Scan for the cell matching the given text and deliver its [x, y] coordinate at center. 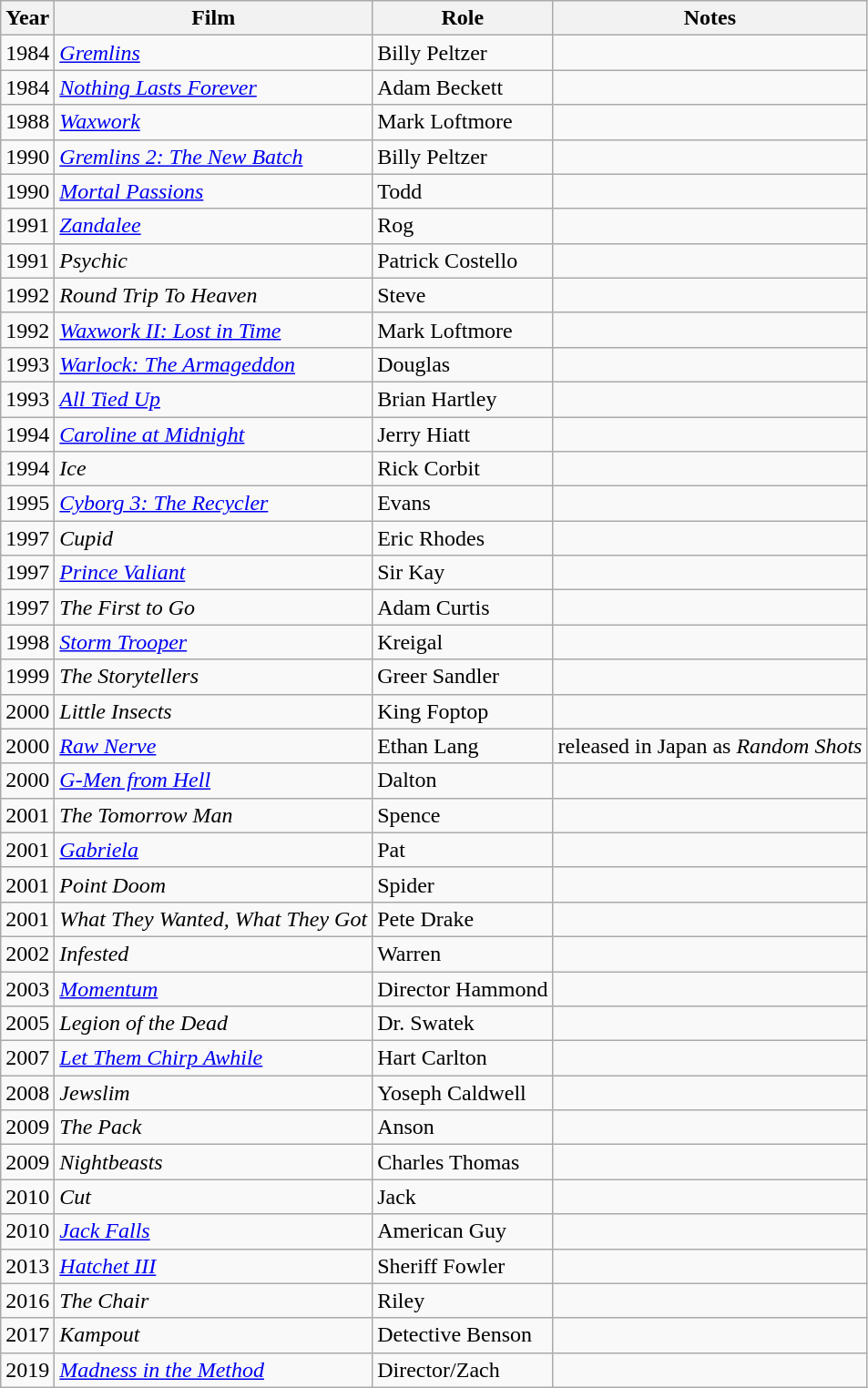
Little Insects [213, 711]
Nothing Lasts Forever [213, 87]
The Storytellers [213, 677]
American Guy [463, 1231]
All Tied Up [213, 399]
Storm Trooper [213, 642]
Raw Nerve [213, 746]
2005 [27, 1024]
Dr. Swatek [463, 1024]
Zandalee [213, 226]
Year [27, 18]
Brian Hartley [463, 399]
Psychic [213, 260]
Hatchet III [213, 1266]
Director Hammond [463, 988]
Charles Thomas [463, 1162]
Infested [213, 954]
Cupid [213, 538]
Gabriela [213, 850]
2016 [27, 1301]
1995 [27, 504]
Warlock: The Armageddon [213, 364]
2003 [27, 988]
Douglas [463, 364]
Ice [213, 469]
Patrick Costello [463, 260]
Rog [463, 226]
Cut [213, 1197]
Pete Drake [463, 919]
Let Them Chirp Awhile [213, 1058]
Steve [463, 295]
1988 [27, 122]
Mortal Passions [213, 191]
Detective Benson [463, 1335]
Film [213, 18]
Pat [463, 850]
The Chair [213, 1301]
Gremlins 2: The New Batch [213, 157]
Legion of the Dead [213, 1024]
1998 [27, 642]
Rick Corbit [463, 469]
Cyborg 3: The Recycler [213, 504]
Evans [463, 504]
Warren [463, 954]
Dalton [463, 781]
Director/Zach [463, 1370]
1999 [27, 677]
Spider [463, 884]
2013 [27, 1266]
The Pack [213, 1128]
2019 [27, 1370]
Hart Carlton [463, 1058]
released in Japan as Random Shots [710, 746]
G-Men from Hell [213, 781]
Adam Curtis [463, 607]
Ethan Lang [463, 746]
Todd [463, 191]
Point Doom [213, 884]
Sir Kay [463, 573]
Momentum [213, 988]
2017 [27, 1335]
Jack [463, 1197]
Yoseph Caldwell [463, 1093]
Jack Falls [213, 1231]
Kreigal [463, 642]
Adam Beckett [463, 87]
2002 [27, 954]
King Foptop [463, 711]
Kampout [213, 1335]
The First to Go [213, 607]
Madness in the Method [213, 1370]
Anson [463, 1128]
What They Wanted, What They Got [213, 919]
Round Trip To Heaven [213, 295]
Caroline at Midnight [213, 434]
Sheriff Fowler [463, 1266]
Spence [463, 815]
2008 [27, 1093]
Role [463, 18]
Eric Rhodes [463, 538]
Greer Sandler [463, 677]
Nightbeasts [213, 1162]
Waxwork [213, 122]
Gremlins [213, 53]
2007 [27, 1058]
Notes [710, 18]
Waxwork II: Lost in Time [213, 330]
Riley [463, 1301]
Prince Valiant [213, 573]
Jerry Hiatt [463, 434]
Jewslim [213, 1093]
The Tomorrow Man [213, 815]
